Provide the [X, Y] coordinate of the cell's center where the given text is located.  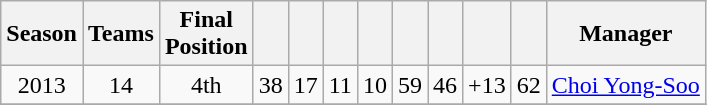
11 [340, 85]
62 [528, 85]
46 [446, 85]
Season [42, 34]
38 [270, 85]
+13 [488, 85]
4th [206, 85]
FinalPosition [206, 34]
Teams [120, 34]
Choi Yong-Soo [626, 85]
59 [410, 85]
14 [120, 85]
Manager [626, 34]
17 [306, 85]
2013 [42, 85]
10 [374, 85]
